Output the [X, Y] coordinate of the center of the cell containing the given text.  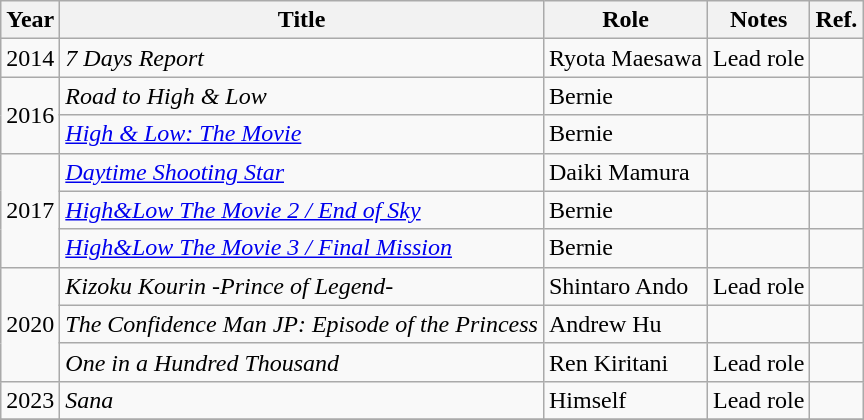
Year [30, 20]
Daiki Mamura [625, 172]
Himself [625, 400]
2016 [30, 115]
Sana [302, 400]
Kizoku Kourin -Prince of Legend- [302, 286]
Shintaro Ando [625, 286]
High & Low: The Movie [302, 134]
Role [625, 20]
2014 [30, 58]
Daytime Shooting Star [302, 172]
Title [302, 20]
Andrew Hu [625, 324]
Ryota Maesawa [625, 58]
Ref. [836, 20]
Ren Kiritani [625, 362]
Road to High & Low [302, 96]
High&Low The Movie 2 / End of Sky [302, 210]
Notes [759, 20]
The Confidence Man JP: Episode of the Princess [302, 324]
One in a Hundred Thousand [302, 362]
2023 [30, 400]
2020 [30, 324]
2017 [30, 210]
7 Days Report [302, 58]
High&Low The Movie 3 / Final Mission [302, 248]
